Identify which cell holds the provided text, then report its [X, Y] central coordinate. 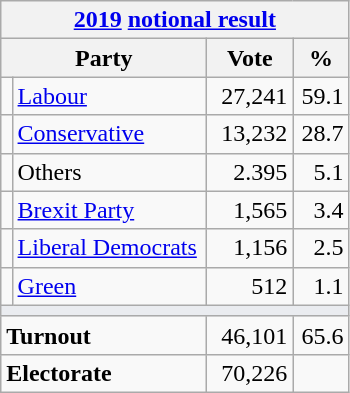
Green [110, 286]
Conservative [110, 134]
% [321, 58]
2019 notional result [175, 20]
Electorate [104, 373]
2.5 [321, 248]
1,156 [250, 248]
70,226 [250, 373]
59.1 [321, 96]
1,565 [250, 210]
1.1 [321, 286]
Vote [250, 58]
Others [110, 172]
3.4 [321, 210]
Party [104, 58]
13,232 [250, 134]
65.6 [321, 335]
Labour [110, 96]
28.7 [321, 134]
5.1 [321, 172]
512 [250, 286]
27,241 [250, 96]
46,101 [250, 335]
Liberal Democrats [110, 248]
Brexit Party [110, 210]
2.395 [250, 172]
Turnout [104, 335]
